Determine the [x, y] coordinate at the center of the cell enclosing the given text.  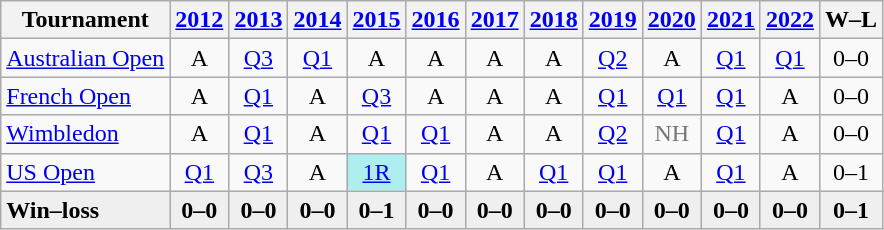
Tournament [86, 20]
2012 [200, 20]
2021 [730, 20]
2016 [436, 20]
French Open [86, 96]
Win–loss [86, 210]
NH [672, 134]
2020 [672, 20]
Australian Open [86, 58]
2014 [318, 20]
2015 [376, 20]
2022 [790, 20]
2017 [494, 20]
US Open [86, 172]
2013 [258, 20]
2019 [612, 20]
Wimbledon [86, 134]
2018 [554, 20]
1R [376, 172]
W–L [850, 20]
